Return (x, y) of the center of cell containing provided text 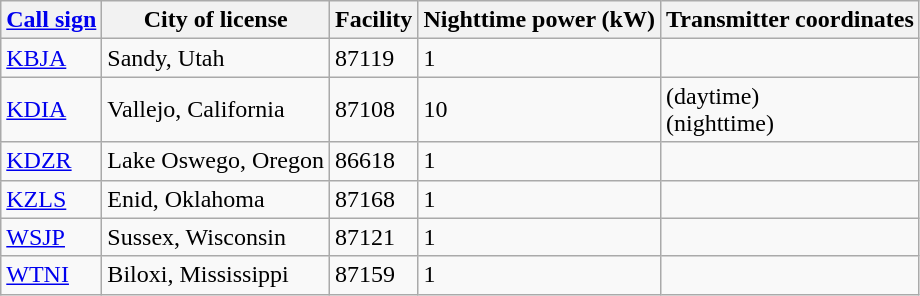
87159 (374, 275)
Lake Oswego, Oregon (216, 161)
Biloxi, Mississippi (216, 275)
Vallejo, California (216, 110)
86618 (374, 161)
87119 (374, 58)
Sussex, Wisconsin (216, 237)
Transmitter coordinates (790, 20)
WTNI (52, 275)
Call sign (52, 20)
Sandy, Utah (216, 58)
Nighttime power (kW) (540, 20)
Enid, Oklahoma (216, 199)
87108 (374, 110)
(daytime) (nighttime) (790, 110)
87168 (374, 199)
10 (540, 110)
KDIA (52, 110)
Facility (374, 20)
KBJA (52, 58)
WSJP (52, 237)
KDZR (52, 161)
KZLS (52, 199)
City of license (216, 20)
87121 (374, 237)
